Capture the cell that displays the provided text and extract its (x, y) central coordinate. 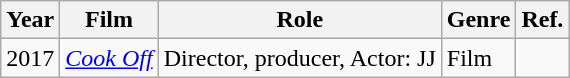
Cook Off (109, 58)
Year (30, 20)
Role (300, 20)
Ref. (542, 20)
2017 (30, 58)
Genre (478, 20)
Director, producer, Actor: JJ (300, 58)
